Locate the cell with the specified text and output its (X, Y) center coordinate. 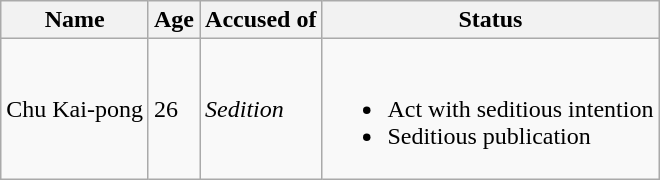
Chu Kai-pong (75, 109)
26 (174, 109)
Act with seditious intentionSeditious publication (490, 109)
Sedition (261, 109)
Age (174, 20)
Status (490, 20)
Name (75, 20)
Accused of (261, 20)
